From the cell containing the given text, extract its center point as [X, Y] coordinate. 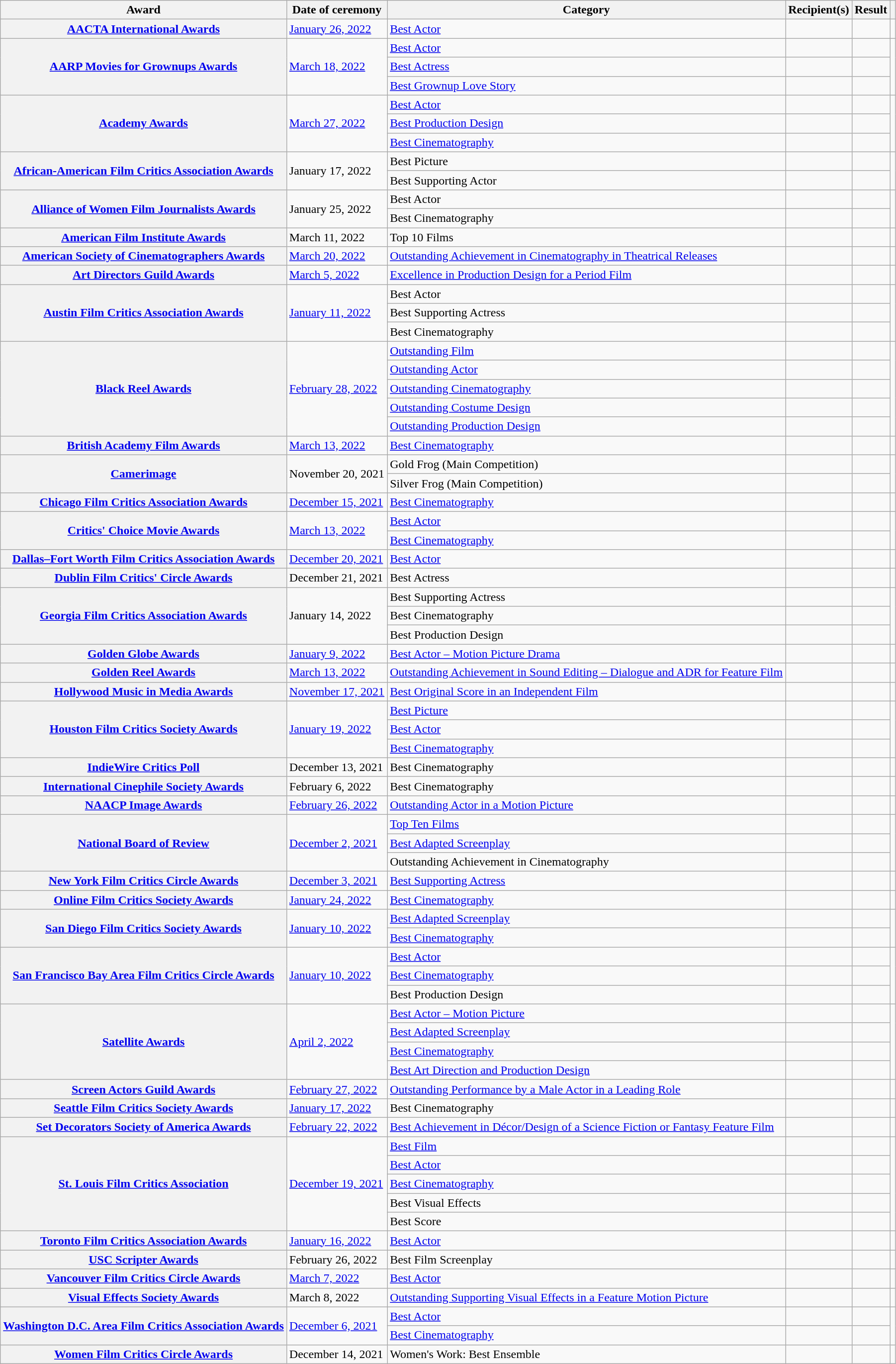
December 14, 2021 [337, 1354]
St. Louis Film Critics Association [144, 1183]
New York Film Critics Circle Awards [144, 881]
Hollywood Music in Media Awards [144, 691]
American Society of Cinematographers Awards [144, 256]
Dallas–Fort Worth Film Critics Association Awards [144, 559]
American Film Institute Awards [144, 237]
San Diego Film Critics Society Awards [144, 928]
Outstanding Performance by a Male Actor in a Leading Role [587, 1089]
Excellence in Production Design for a Period Film [587, 275]
December 21, 2021 [337, 578]
Camerimage [144, 474]
Houston Film Critics Society Awards [144, 729]
Silver Frog (Main Competition) [587, 483]
Alliance of Women Film Journalists Awards [144, 208]
USC Scripter Awards [144, 1260]
Set Decorators Society of America Awards [144, 1127]
Austin Film Critics Association Awards [144, 313]
December 19, 2021 [337, 1183]
Top 10 Films [587, 237]
January 16, 2022 [337, 1241]
Satellite Awards [144, 1042]
Date of ceremony [337, 10]
December 20, 2021 [337, 559]
Outstanding Production Design [587, 426]
February 6, 2022 [337, 786]
Outstanding Achievement in Cinematography [587, 862]
March 8, 2022 [337, 1297]
Women Film Critics Circle Awards [144, 1354]
February 28, 2022 [337, 389]
Best Grownup Love Story [587, 86]
December 2, 2021 [337, 843]
Best Supporting Actor [587, 180]
International Cinephile Society Awards [144, 786]
April 2, 2022 [337, 1042]
March 18, 2022 [337, 67]
African-American Film Critics Association Awards [144, 171]
Outstanding Costume Design [587, 407]
Outstanding Supporting Visual Effects in a Feature Motion Picture [587, 1297]
Women's Work: Best Ensemble [587, 1354]
Best Film [587, 1146]
March 11, 2022 [337, 237]
Gold Frog (Main Competition) [587, 464]
AARP Movies for Grownups Awards [144, 67]
February 22, 2022 [337, 1127]
November 20, 2021 [337, 474]
Outstanding Actor in a Motion Picture [587, 805]
Toronto Film Critics Association Awards [144, 1241]
January 11, 2022 [337, 313]
Academy Awards [144, 123]
February 27, 2022 [337, 1089]
January 24, 2022 [337, 900]
Online Film Critics Society Awards [144, 900]
March 5, 2022 [337, 275]
January 19, 2022 [337, 729]
Dublin Film Critics' Circle Awards [144, 578]
AACTA International Awards [144, 29]
Outstanding Film [587, 351]
Best Visual Effects [587, 1203]
Georgia Film Critics Association Awards [144, 616]
Outstanding Achievement in Sound Editing – Dialogue and ADR for Feature Film [587, 673]
Critics' Choice Movie Awards [144, 530]
Outstanding Cinematography [587, 389]
Result [871, 10]
Art Directors Guild Awards [144, 275]
November 17, 2021 [337, 691]
San Francisco Bay Area Film Critics Circle Awards [144, 975]
Best Score [587, 1222]
January 14, 2022 [337, 616]
Outstanding Actor [587, 370]
January 26, 2022 [337, 29]
Golden Globe Awards [144, 654]
Outstanding Achievement in Cinematography in Theatrical Releases [587, 256]
Best Achievement in Décor/Design of a Science Fiction or Fantasy Feature Film [587, 1127]
Best Original Score in an Independent Film [587, 691]
March 27, 2022 [337, 123]
March 7, 2022 [337, 1278]
Vancouver Film Critics Circle Awards [144, 1278]
January 25, 2022 [337, 208]
March 20, 2022 [337, 256]
December 6, 2021 [337, 1326]
Category [587, 10]
December 15, 2021 [337, 502]
IndieWire Critics Poll [144, 767]
Recipient(s) [819, 10]
Chicago Film Critics Association Awards [144, 502]
NAACP Image Awards [144, 805]
Best Actor – Motion Picture Drama [587, 654]
December 13, 2021 [337, 767]
December 3, 2021 [337, 881]
Screen Actors Guild Awards [144, 1089]
Seattle Film Critics Society Awards [144, 1108]
British Academy Film Awards [144, 445]
Visual Effects Society Awards [144, 1297]
National Board of Review [144, 843]
Golden Reel Awards [144, 673]
Washington D.C. Area Film Critics Association Awards [144, 1326]
Black Reel Awards [144, 389]
January 9, 2022 [337, 654]
Top Ten Films [587, 824]
Award [144, 10]
Best Film Screenplay [587, 1260]
Best Actor – Motion Picture [587, 1013]
Best Art Direction and Production Design [587, 1070]
